Capture the cell that displays the provided text and extract its [X, Y] central coordinate. 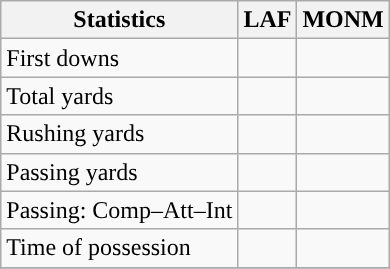
Rushing yards [120, 134]
First downs [120, 58]
Passing yards [120, 172]
Statistics [120, 20]
Time of possession [120, 248]
MONM [343, 20]
Passing: Comp–Att–Int [120, 210]
LAF [268, 20]
Total yards [120, 96]
